Capture the cell that displays the provided text and extract its (X, Y) central coordinate. 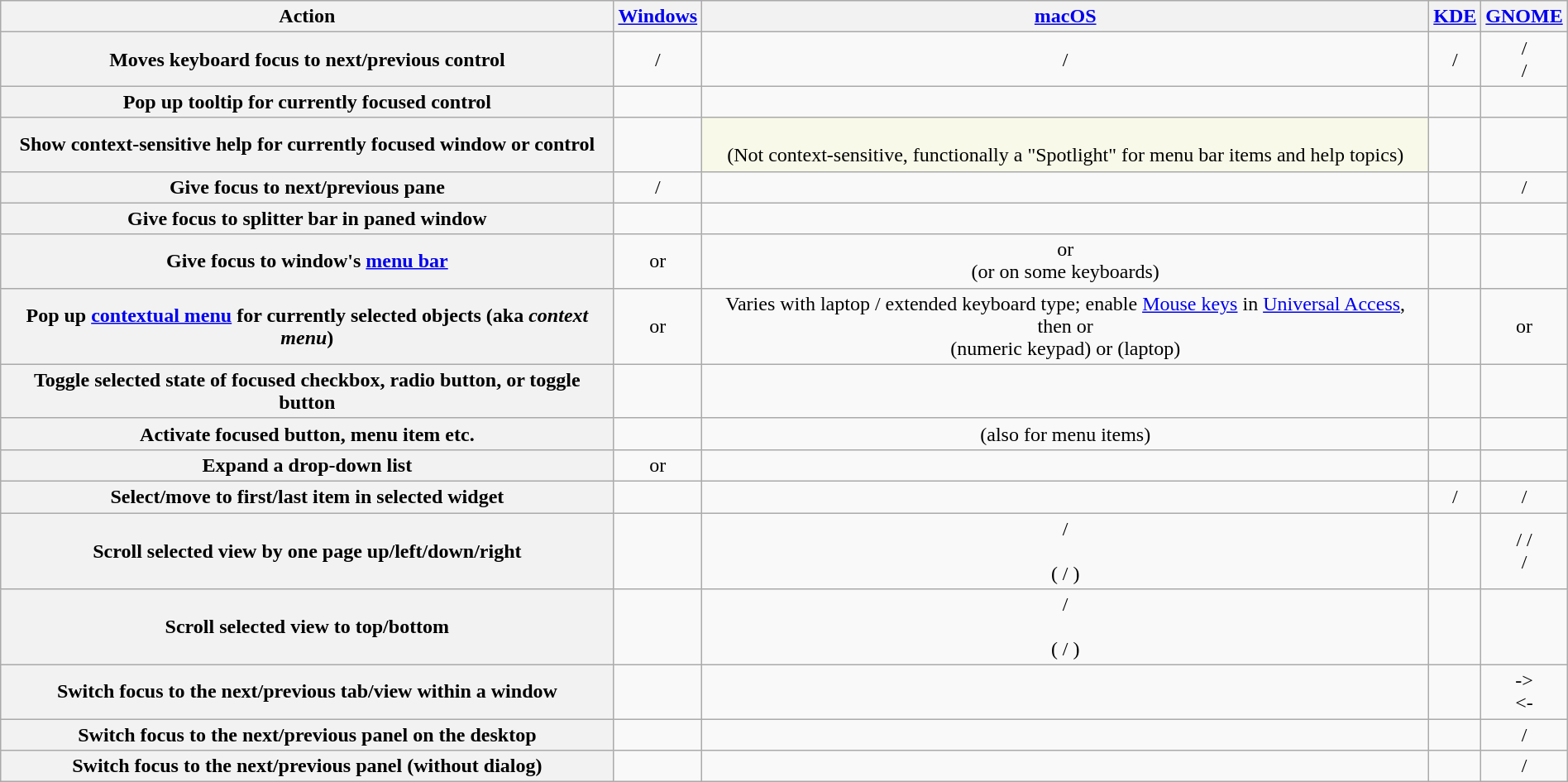
Pop up contextual menu for currently selected objects (aka context menu) (308, 326)
Select/move to first/last item in selected widget (308, 497)
Varies with laptop / extended keyboard type; enable Mouse keys in Universal Access, then or (numeric keypad) or (laptop) (1065, 326)
Moves keyboard focus to next/previous control (308, 60)
/ / / (1524, 551)
Switch focus to the next/previous tab/view within a window (308, 692)
(Not context-sensitive, functionally a "Spotlight" for menu bar items and help topics) (1065, 144)
Show context-sensitive help for currently focused window or control (308, 144)
Switch focus to the next/previous panel on the desktop (308, 735)
Pop up tooltip for currently focused control (308, 102)
Give focus to next/previous pane (308, 187)
macOS (1065, 17)
Activate focused button, menu item etc. (308, 434)
Switch focus to the next/previous panel (without dialog) (308, 766)
GNOME (1524, 17)
-> <- (1524, 692)
/ / (1524, 60)
Expand a drop-down list (308, 465)
or (or on some keyboards) (1065, 261)
(also for menu items) (1065, 434)
Windows (658, 17)
Give focus to window's menu bar (308, 261)
Action (308, 17)
Toggle selected state of focused checkbox, radio button, or toggle button (308, 391)
Give focus to splitter bar in paned window (308, 218)
Scroll selected view to top/bottom (308, 627)
Scroll selected view by one page up/left/down/right (308, 551)
KDE (1456, 17)
